Locate the cell with the specified text and output its (x, y) center coordinate. 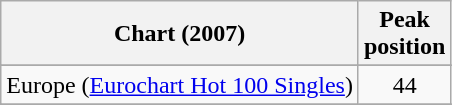
Chart (2007) (180, 34)
Europe (Eurochart Hot 100 Singles) (180, 85)
44 (404, 85)
Peakposition (404, 34)
